Scan for the cell matching the given text and deliver its (x, y) coordinate at center. 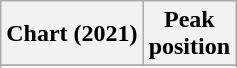
Chart (2021) (72, 34)
Peakposition (189, 34)
